Determine the [x, y] coordinate at the center of the cell enclosing the given text.  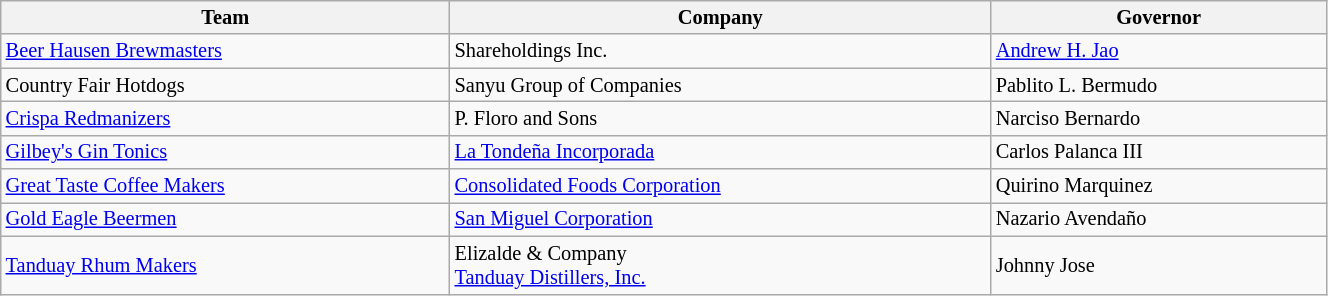
Carlos Palanca III [1159, 152]
Great Taste Coffee Makers [226, 186]
Sanyu Group of Companies [720, 85]
Gold Eagle Beermen [226, 219]
Governor [1159, 17]
Andrew H. Jao [1159, 51]
Company [720, 17]
Beer Hausen Brewmasters [226, 51]
Quirino Marquinez [1159, 186]
Johnny Jose [1159, 265]
Country Fair Hotdogs [226, 85]
La Tondeña Incorporada [720, 152]
Nazario Avendaño [1159, 219]
Narciso Bernardo [1159, 118]
Gilbey's Gin Tonics [226, 152]
Team [226, 17]
P. Floro and Sons [720, 118]
Shareholdings Inc. [720, 51]
Tanduay Rhum Makers [226, 265]
Crispa Redmanizers [226, 118]
Elizalde & Company Tanduay Distillers, Inc. [720, 265]
Consolidated Foods Corporation [720, 186]
Pablito L. Bermudo [1159, 85]
San Miguel Corporation [720, 219]
